Extract the (x, y) coordinate from the center of the cell holding the provided text.  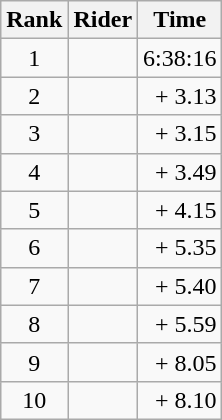
Rider (103, 20)
+ 5.40 (180, 286)
+ 5.59 (180, 324)
6 (34, 248)
+ 3.49 (180, 172)
10 (34, 400)
3 (34, 134)
+ 3.15 (180, 134)
+ 3.13 (180, 96)
4 (34, 172)
+ 5.35 (180, 248)
7 (34, 286)
5 (34, 210)
Rank (34, 20)
+ 8.10 (180, 400)
6:38:16 (180, 58)
9 (34, 362)
2 (34, 96)
+ 8.05 (180, 362)
1 (34, 58)
+ 4.15 (180, 210)
8 (34, 324)
Time (180, 20)
